For the text-containing cell, return its midpoint in [x, y] coordinate format. 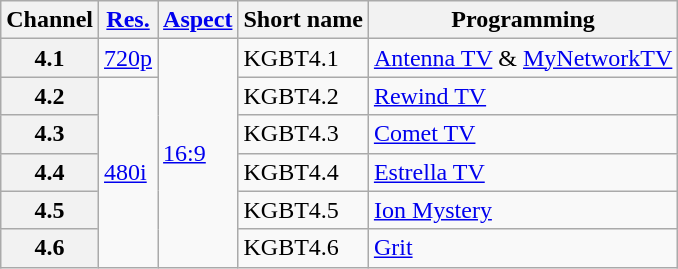
4.6 [50, 248]
4.2 [50, 96]
KGBT4.6 [303, 248]
Short name [303, 20]
Rewind TV [522, 96]
4.4 [50, 172]
KGBT4.4 [303, 172]
KGBT4.1 [303, 58]
Ion Mystery [522, 210]
4.1 [50, 58]
KGBT4.5 [303, 210]
720p [128, 58]
16:9 [198, 153]
Programming [522, 20]
Aspect [198, 20]
4.5 [50, 210]
480i [128, 172]
Channel [50, 20]
KGBT4.3 [303, 134]
Comet TV [522, 134]
Grit [522, 248]
Antenna TV & MyNetworkTV [522, 58]
Estrella TV [522, 172]
KGBT4.2 [303, 96]
4.3 [50, 134]
Res. [128, 20]
